Provide the [X, Y] coordinate of the cell's center where the given text is located.  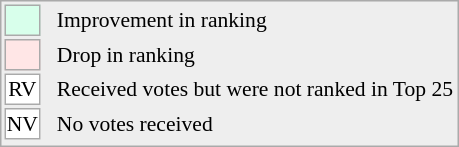
Received votes but were not ranked in Top 25 [254, 90]
RV [22, 90]
Improvement in ranking [254, 20]
Drop in ranking [254, 55]
NV [22, 124]
No votes received [254, 124]
